From the cell containing the given text, extract its center point as (X, Y) coordinate. 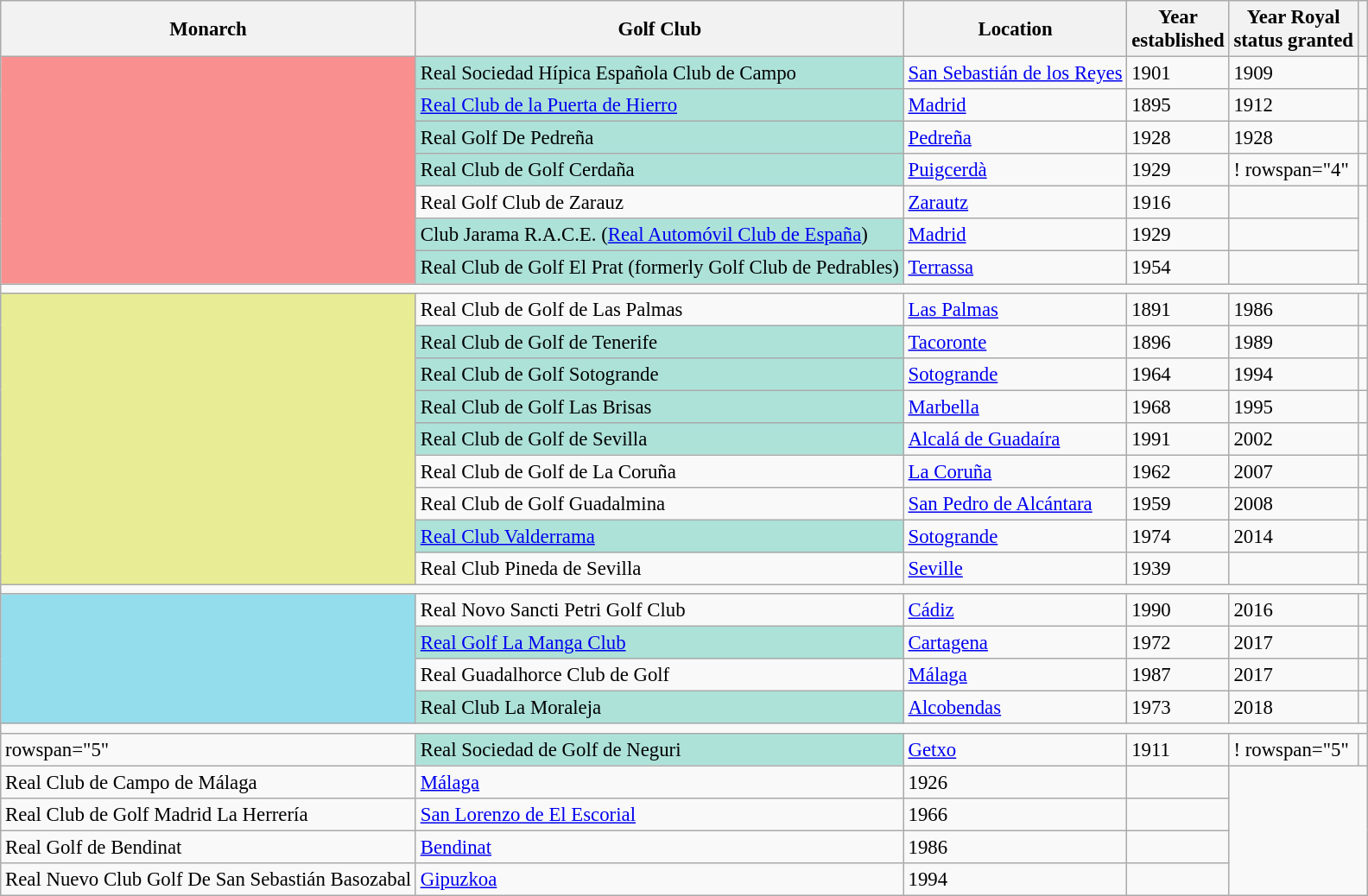
1912 (1294, 105)
Real Golf De Pedreña (660, 138)
Real Golf de Bendinat (209, 847)
San Lorenzo de El Escorial (660, 814)
Real Club Valderrama (660, 536)
1911 (1178, 749)
1909 (1294, 73)
1974 (1178, 536)
Real Club de la Puerta de Hierro (660, 105)
Club Jarama R.A.C.E. (Real Automóvil Club de España) (660, 236)
rowspan="5" (209, 749)
1990 (1178, 610)
Zarautz (1016, 203)
Real Club Pineda de Sevilla (660, 569)
1954 (1178, 268)
Real Club de Golf Cerdaña (660, 170)
Alcobendas (1016, 708)
1964 (1178, 374)
Bendinat (660, 847)
Real Club de Golf de La Coruña (660, 471)
Las Palmas (1016, 309)
Real Club de Golf Guadalmina (660, 504)
Real Club de Golf Madrid La Herrería (209, 814)
2016 (1294, 610)
Real Golf La Manga Club (660, 643)
2014 (1294, 536)
Alcalá de Guadaíra (1016, 439)
Marbella (1016, 407)
Getxo (1016, 749)
1896 (1178, 342)
1991 (1178, 439)
San Sebastián de los Reyes (1016, 73)
Golf Club (660, 29)
Real Club La Moraleja (660, 708)
1895 (1178, 105)
! rowspan="5" (1294, 749)
1968 (1178, 407)
2018 (1294, 708)
1891 (1178, 309)
Real Sociedad Hípica Española Club de Campo (660, 73)
Real Novo Sancti Petri Golf Club (660, 610)
Real Club de Golf El Prat (formerly Golf Club de Pedrables) (660, 268)
1939 (1178, 569)
2008 (1294, 504)
Real Club de Golf de Sevilla (660, 439)
2002 (1294, 439)
Pedreña (1016, 138)
Gipuzkoa (660, 880)
! rowspan="4" (1294, 170)
La Coruña (1016, 471)
Monarch (209, 29)
Terrassa (1016, 268)
Year Royalstatus granted (1294, 29)
1987 (1178, 675)
1989 (1294, 342)
1973 (1178, 708)
1995 (1294, 407)
Real Club de Golf de Las Palmas (660, 309)
1972 (1178, 643)
Real Club de Golf Sotogrande (660, 374)
1901 (1178, 73)
Real Sociedad de Golf de Neguri (660, 749)
1959 (1178, 504)
Cartagena (1016, 643)
San Pedro de Alcántara (1016, 504)
Seville (1016, 569)
1916 (1178, 203)
1966 (1016, 814)
Real Nuevo Club Golf De San Sebastián Basozabal (209, 880)
1962 (1178, 471)
Cádiz (1016, 610)
Tacoronte (1016, 342)
Real Guadalhorce Club de Golf (660, 675)
1926 (1016, 782)
Real Club de Golf de Tenerife (660, 342)
Real Club de Golf Las Brisas (660, 407)
2007 (1294, 471)
Yearestablished (1178, 29)
Real Club de Campo de Málaga (209, 782)
Location (1016, 29)
Puigcerdà (1016, 170)
Real Golf Club de Zarauz (660, 203)
